Detect which cell encompasses the target text, then output its (X, Y) center coordinate. 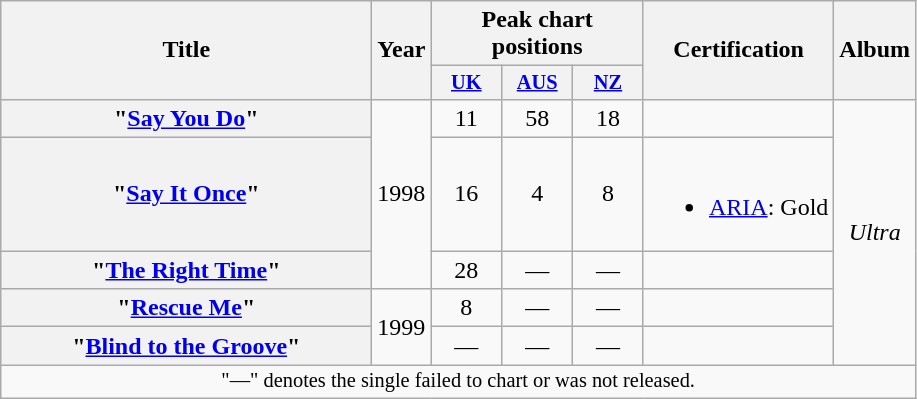
"The Right Time" (186, 270)
Year (402, 50)
Title (186, 50)
UK (466, 83)
"Blind to the Groove" (186, 346)
"Rescue Me" (186, 308)
"—" denotes the single failed to chart or was not released. (458, 382)
"Say You Do" (186, 118)
Certification (738, 50)
NZ (608, 83)
AUS (538, 83)
28 (466, 270)
18 (608, 118)
ARIA: Gold (738, 194)
58 (538, 118)
Album (875, 50)
4 (538, 194)
1998 (402, 194)
16 (466, 194)
1999 (402, 327)
"Say It Once" (186, 194)
11 (466, 118)
Ultra (875, 232)
Peak chart positions (538, 34)
